Search for the cell housing the specified text and yield its (X, Y) center coordinate. 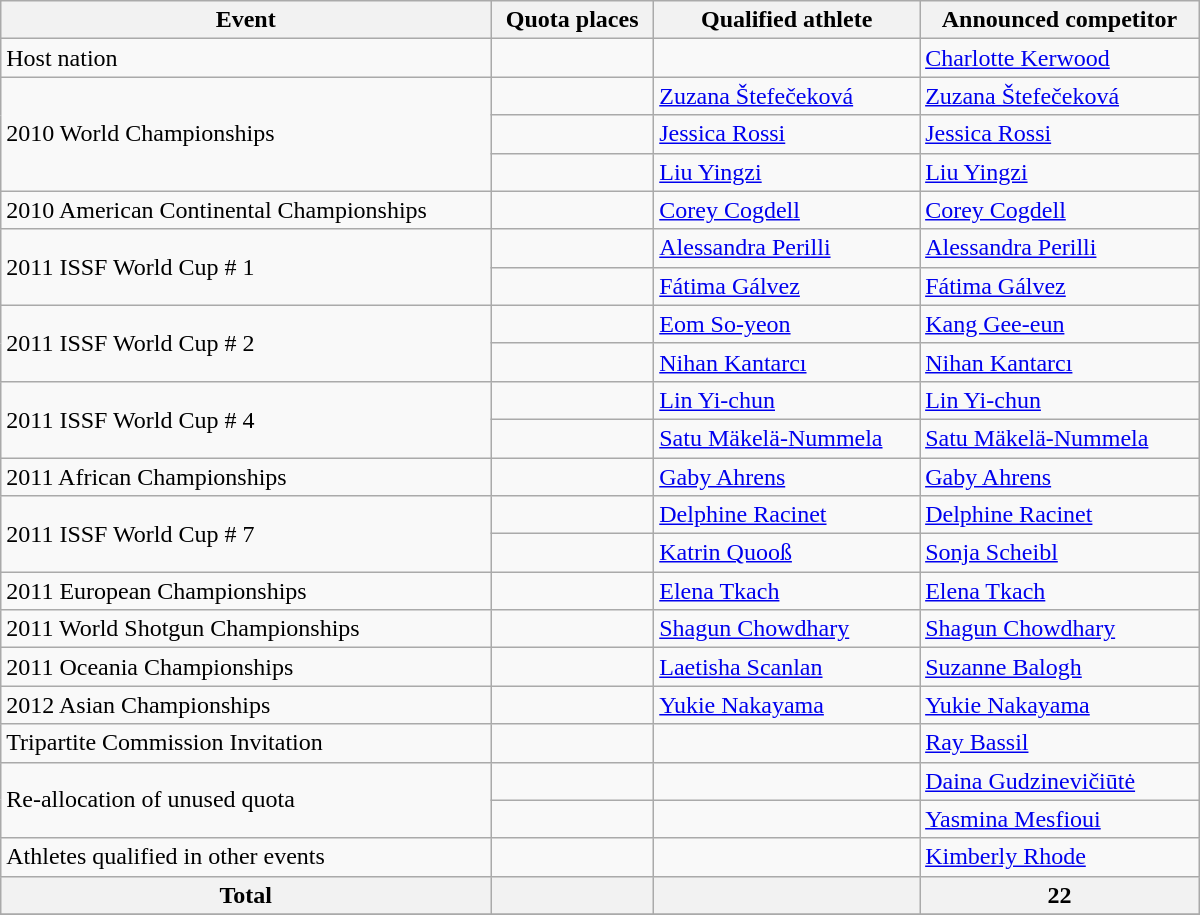
Event (246, 20)
Qualified athlete (787, 20)
2011 ISSF World Cup # 1 (246, 267)
2010 American Continental Championships (246, 210)
Kimberly Rhode (1060, 857)
2011 ISSF World Cup # 4 (246, 419)
Charlotte Kerwood (1060, 58)
Host nation (246, 58)
Daina Gudzinevičiūtė (1060, 781)
Kang Gee-eun (1060, 324)
2011 European Championships (246, 591)
Announced competitor (1060, 20)
Ray Bassil (1060, 743)
Tripartite Commission Invitation (246, 743)
Suzanne Balogh (1060, 667)
Sonja Scheibl (1060, 553)
22 (1060, 895)
2011 ISSF World Cup # 7 (246, 534)
2011 Oceania Championships (246, 667)
Athletes qualified in other events (246, 857)
2011 World Shotgun Championships (246, 629)
Eom So-yeon (787, 324)
Katrin Quooß (787, 553)
Yasmina Mesfioui (1060, 819)
2012 Asian Championships (246, 705)
2010 World Championships (246, 134)
Total (246, 895)
Quota places (572, 20)
2011 ISSF World Cup # 2 (246, 343)
Re-allocation of unused quota (246, 800)
Laetisha Scanlan (787, 667)
2011 African Championships (246, 477)
